From the cell containing the given text, extract its center point as [x, y] coordinate. 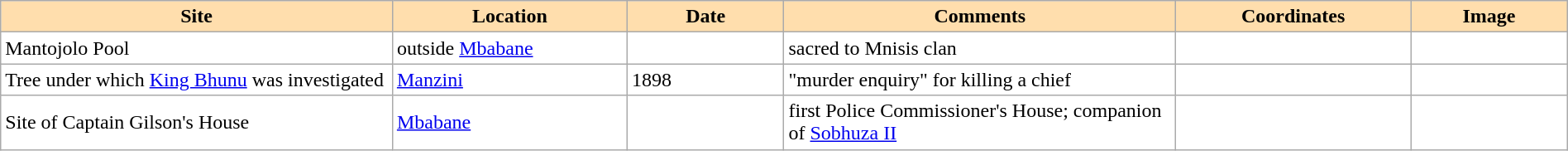
Coordinates [1293, 17]
Mantojolo Pool [197, 48]
Tree under which King Bhunu was investigated [197, 80]
1898 [706, 80]
sacred to Mnisis clan [980, 48]
Location [509, 17]
"murder enquiry" for killing a chief [980, 80]
Site [197, 17]
Site of Captain Gilson's House [197, 123]
Manzini [509, 80]
outside Mbabane [509, 48]
first Police Commissioner's House; companion of Sobhuza II [980, 123]
Comments [980, 17]
Date [706, 17]
Mbabane [509, 123]
Image [1489, 17]
